Return the [X, Y] coordinate for the center point of the cell that contains the specified text.  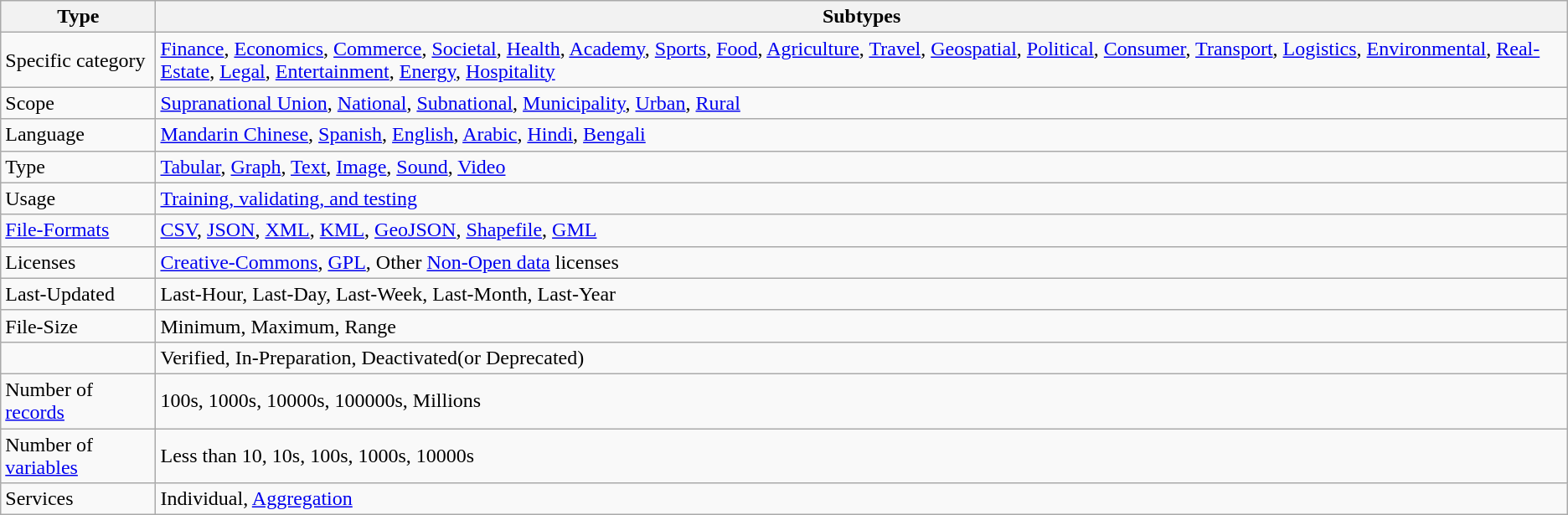
Tabular, Graph, Text, Image, Sound, Video [861, 167]
Training, validating, and testing [861, 198]
Scope [79, 103]
File-Size [79, 326]
Supranational Union, National, Subnational, Municipality, Urban, Rural [861, 103]
100s, 1000s, 10000s, 100000s, Millions [861, 400]
Specific category [79, 60]
Individual, Aggregation [861, 499]
Subtypes [861, 17]
Number of records [79, 400]
Language [79, 135]
CSV, JSON, XML, KML, GeoJSON, Shapefile, GML [861, 230]
Number of variables [79, 456]
Services [79, 499]
Last-Hour, Last-Day, Last-Week, Last-Month, Last-Year [861, 294]
Licenses [79, 262]
Minimum, Maximum, Range [861, 326]
Creative-Commons, GPL, Other Non-Open data licenses [861, 262]
Usage [79, 198]
Mandarin Chinese, Spanish, English, Arabic, Hindi, Bengali [861, 135]
File-Formats [79, 230]
Last-Updated [79, 294]
Verified, In-Preparation, Deactivated(or Deprecated) [861, 358]
Less than 10, 10s, 100s, 1000s, 10000s [861, 456]
